For the text-containing cell, return its midpoint in [x, y] coordinate format. 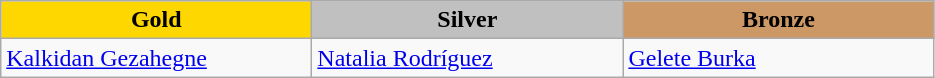
Bronze [778, 20]
Gold [156, 20]
Kalkidan Gezahegne [156, 58]
Gelete Burka [778, 58]
Natalia Rodríguez [468, 58]
Silver [468, 20]
